Capture the cell that displays the provided text and extract its [X, Y] central coordinate. 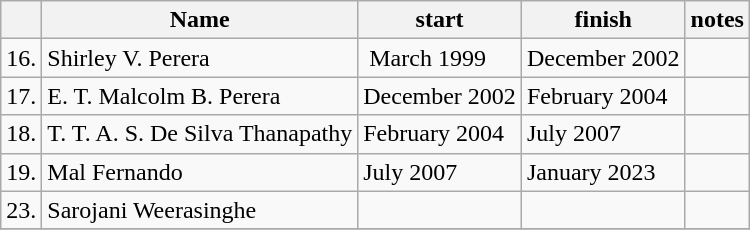
Name [200, 20]
notes [717, 20]
E. T. Malcolm B. Perera [200, 96]
18. [22, 134]
17. [22, 96]
March 1999 [440, 58]
finish [603, 20]
January 2023 [603, 172]
23. [22, 210]
start [440, 20]
16. [22, 58]
Mal Fernando [200, 172]
Sarojani Weerasinghe [200, 210]
T. T. A. S. De Silva Thanapathy [200, 134]
19. [22, 172]
Shirley V. Perera [200, 58]
